Locate the cell with the specified text and output its [X, Y] center coordinate. 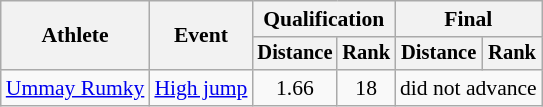
Athlete [76, 36]
did not advance [468, 88]
High jump [200, 88]
Final [468, 19]
18 [366, 88]
Ummay Rumky [76, 88]
Qualification [323, 19]
Event [200, 36]
1.66 [294, 88]
